Capture the cell that displays the provided text and extract its (X, Y) central coordinate. 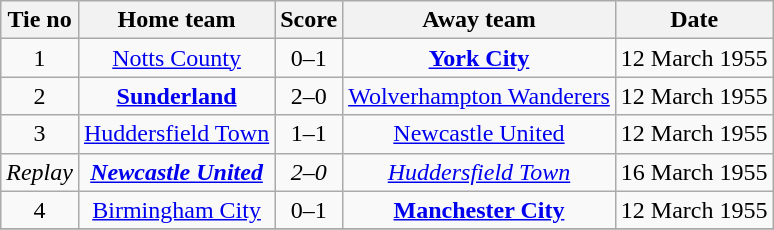
3 (40, 134)
Home team (176, 20)
Tie no (40, 20)
2 (40, 96)
Birmingham City (176, 210)
Away team (480, 20)
4 (40, 210)
Score (309, 20)
16 March 1955 (694, 172)
Date (694, 20)
Wolverhampton Wanderers (480, 96)
Sunderland (176, 96)
Notts County (176, 58)
Manchester City (480, 210)
York City (480, 58)
Replay (40, 172)
1 (40, 58)
1–1 (309, 134)
